Provide the (x, y) coordinate of the cell's center where the given text is located.  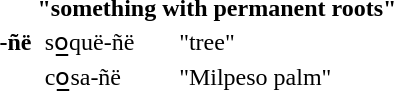
so̲quë-ñë (108, 42)
